From the cell containing the given text, extract its center point as [x, y] coordinate. 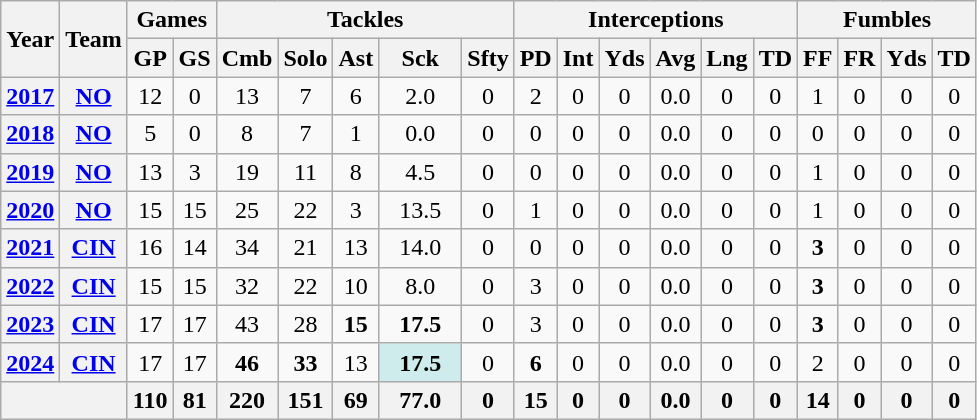
34 [247, 248]
33 [306, 362]
FR [860, 58]
69 [356, 400]
Avg [676, 58]
2.0 [420, 96]
PD [536, 58]
2018 [30, 134]
FF [818, 58]
2020 [30, 210]
Sfty [488, 58]
GP [150, 58]
19 [247, 172]
151 [306, 400]
43 [247, 324]
2024 [30, 362]
2017 [30, 96]
8.0 [420, 286]
Year [30, 39]
32 [247, 286]
13.5 [420, 210]
11 [306, 172]
12 [150, 96]
2021 [30, 248]
28 [306, 324]
81 [194, 400]
10 [356, 286]
Lng [727, 58]
2019 [30, 172]
Int [578, 58]
14.0 [420, 248]
Solo [306, 58]
110 [150, 400]
5 [150, 134]
220 [247, 400]
Fumbles [888, 20]
2023 [30, 324]
2022 [30, 286]
21 [306, 248]
Sck [420, 58]
Ast [356, 58]
46 [247, 362]
Tackles [365, 20]
Team [94, 39]
77.0 [420, 400]
Cmb [247, 58]
Games [172, 20]
25 [247, 210]
GS [194, 58]
4.5 [420, 172]
Interceptions [656, 20]
16 [150, 248]
